Return [x, y] of the center of cell containing provided text 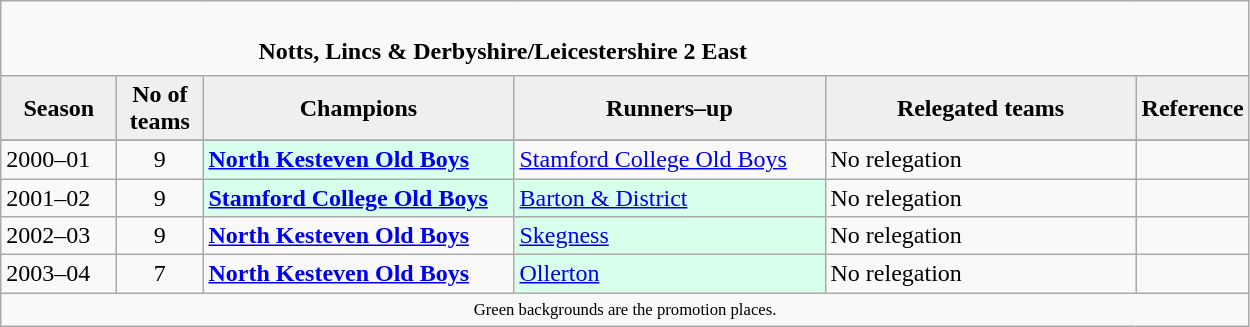
7 [160, 274]
Skegness [670, 236]
Season [59, 108]
Ollerton [670, 274]
2001–02 [59, 197]
Reference [1192, 108]
Runners–up [670, 108]
Relegated teams [980, 108]
Champions [358, 108]
Green backgrounds are the promotion places. [626, 310]
No of teams [160, 108]
2002–03 [59, 236]
Barton & District [670, 197]
2003–04 [59, 274]
2000–01 [59, 159]
